Return [x, y] of the center of cell containing provided text 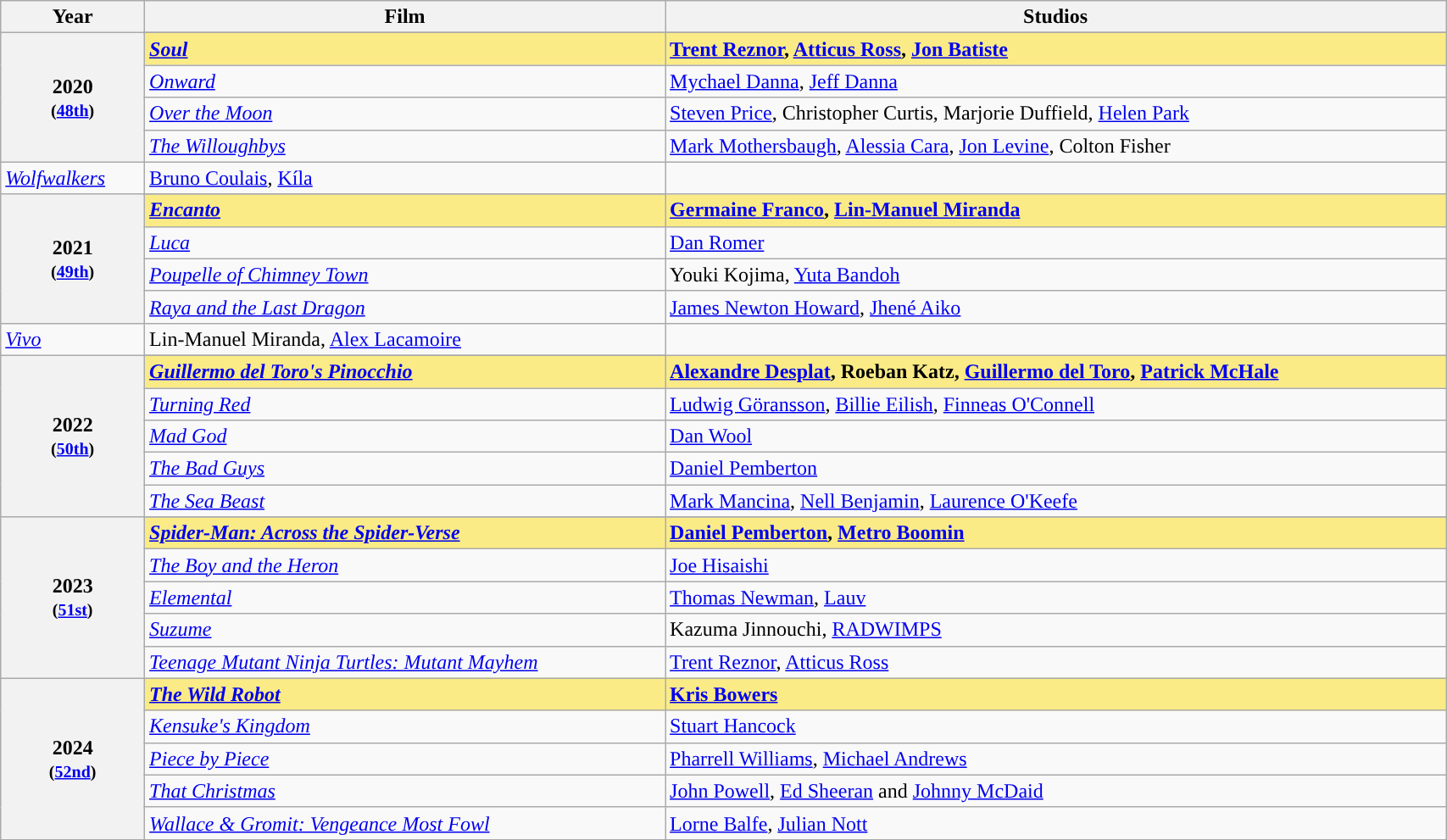
John Powell, Ed Sheeran and Johnny McDaid [1056, 791]
Mark Mancina, Nell Benjamin, Laurence O'Keefe [1056, 501]
Dan Romer [1056, 242]
Film [405, 17]
The Sea Beast [405, 501]
Poupelle of Chimney Town [405, 275]
Raya and the Last Dragon [405, 307]
Joe Hisaishi [1056, 565]
Daniel Pemberton, Metro Boomin [1056, 533]
Wolfwalkers [73, 178]
Lorne Balfe, Julian Nott [1056, 823]
Steven Price, Christopher Curtis, Marjorie Duffield, Helen Park [1056, 114]
Ludwig Göransson, Billie Eilish, Finneas O'Connell [1056, 404]
Lin-Manuel Miranda, Alex Lacamoire [405, 339]
Alexandre Desplat, Roeban Katz, Guillermo del Toro, Patrick McHale [1056, 371]
Studios [1056, 17]
2020 (48th) [73, 97]
Luca [405, 242]
Daniel Pemberton [1056, 469]
Turning Red [405, 404]
Piece by Piece [405, 759]
Youki Kojima, Yuta Bandoh [1056, 275]
Mychael Danna, Jeff Danna [1056, 81]
Kazuma Jinnouchi, RADWIMPS [1056, 630]
Thomas Newman, Lauv [1056, 598]
2021 (49th) [73, 259]
2022 (50th) [73, 436]
The Bad Guys [405, 469]
Germaine Franco, Lin-Manuel Miranda [1056, 210]
That Christmas [405, 791]
Onward [405, 81]
Trent Reznor, Atticus Ross, Jon Batiste [1056, 49]
Kris Bowers [1056, 694]
Elemental [405, 598]
The Willoughbys [405, 146]
Dan Wool [1056, 437]
Over the Moon [405, 114]
Kensuke's Kingdom [405, 726]
2023 (51st) [73, 598]
Guillermo del Toro's Pinocchio [405, 371]
The Boy and the Heron [405, 565]
Wallace & Gromit: Vengeance Most Fowl [405, 823]
Vivo [73, 339]
Bruno Coulais, Kíla [405, 178]
Mad God [405, 437]
Mark Mothersbaugh, Alessia Cara, Jon Levine, Colton Fisher [1056, 146]
2024 (52nd) [73, 759]
Encanto [405, 210]
Spider-Man: Across the Spider-Verse [405, 533]
Pharrell Williams, Michael Andrews [1056, 759]
Suzume [405, 630]
The Wild Robot [405, 694]
Stuart Hancock [1056, 726]
Trent Reznor, Atticus Ross [1056, 662]
Teenage Mutant Ninja Turtles: Mutant Mayhem [405, 662]
Year [73, 17]
Soul [405, 49]
James Newton Howard, Jhené Aiko [1056, 307]
